For the text-containing cell, return its midpoint in [X, Y] coordinate format. 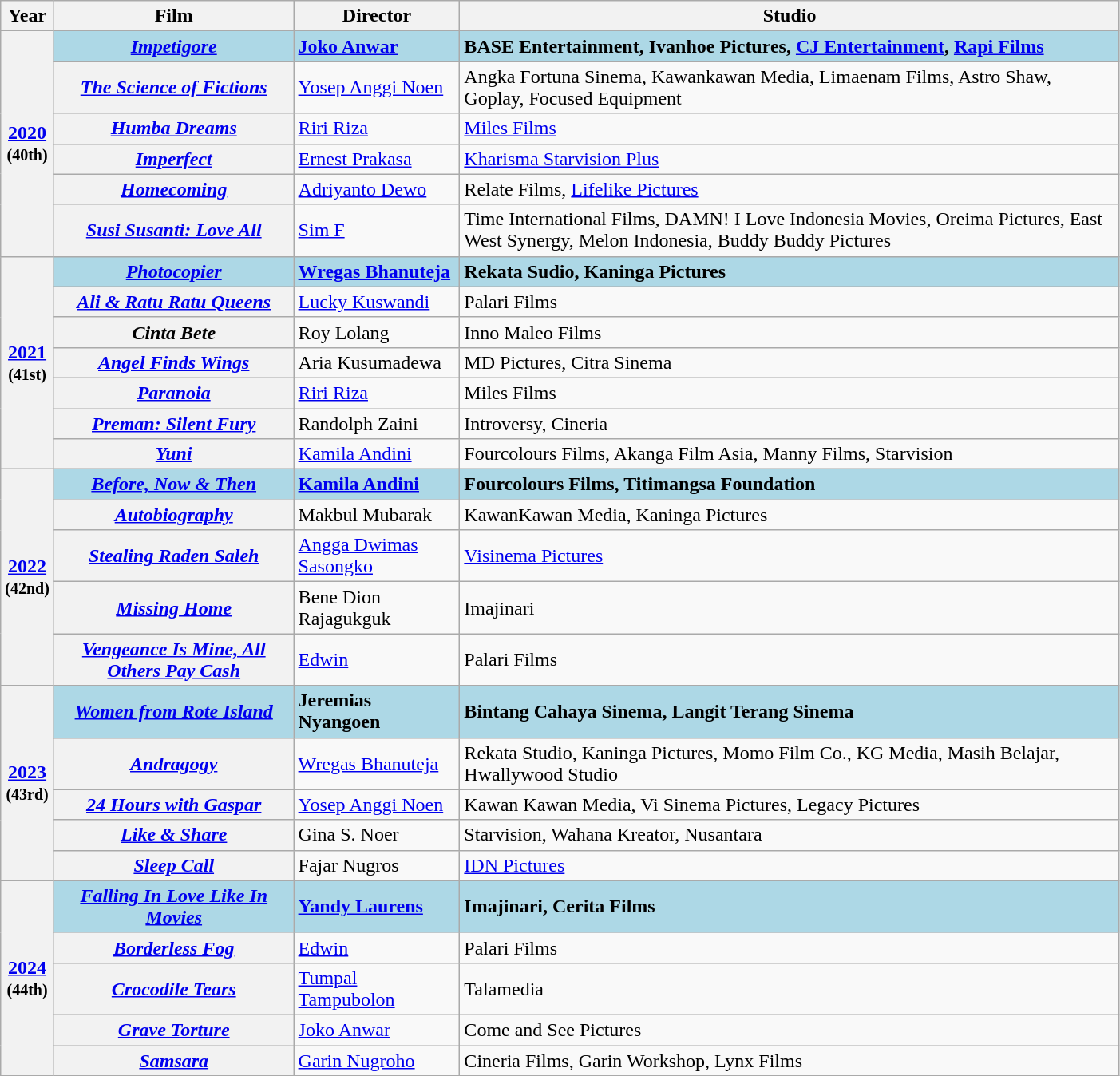
Talamedia [790, 988]
Like & Share [174, 835]
Garin Nugroho [377, 1061]
Cinta Bete [174, 332]
Angka Fortuna Sinema, Kawankawan Media, Limaenam Films, Astro Shaw, Goplay, Focused Equipment [790, 88]
Imajinari [790, 608]
Director [377, 16]
Rekata Studio, Kaninga Pictures, Momo Film Co., KG Media, Masih Belajar, Hwallywood Studio [790, 763]
Relate Films, Lifelike Pictures [790, 189]
Before, Now & Then [174, 485]
2020(40th) [27, 144]
Susi Susanti: Love All [174, 230]
Starvision, Wahana Kreator, Nusantara [790, 835]
24 Hours with Gaspar [174, 805]
Year [27, 16]
Paranoia [174, 393]
2021(41st) [27, 362]
BASE Entertainment, Ivanhoe Pictures, CJ Entertainment, Rapi Films [790, 46]
Kawan Kawan Media, Vi Sinema Pictures, Legacy Pictures [790, 805]
Imajinari, Cerita Films [790, 907]
Yuni [174, 454]
Crocodile Tears [174, 988]
Preman: Silent Fury [174, 424]
Kharisma Starvision Plus [790, 159]
Autobiography [174, 515]
Studio [790, 16]
IDN Pictures [790, 865]
Fajar Nugros [377, 865]
Photocopier [174, 271]
Cineria Films, Garin Workshop, Lynx Films [790, 1061]
Aria Kusumadewa [377, 362]
Women from Rote Island [174, 712]
Vengeance Is Mine, All Others Pay Cash [174, 659]
Gina S. Noer [377, 835]
Roy Lolang [377, 332]
2022(42nd) [27, 578]
Jeremias Nyangoen [377, 712]
Ali & Ratu Ratu Queens [174, 302]
MD Pictures, Citra Sinema [790, 362]
Bene Dion Rajagukguk [377, 608]
Missing Home [174, 608]
Fourcolours Films, Akanga Film Asia, Manny Films, Starvision [790, 454]
Angga Dwimas Sasongko [377, 556]
Fourcolours Films, Titimangsa Foundation [790, 485]
Time International Films, DAMN! I Love Indonesia Movies, Oreima Pictures, East West Synergy, Melon Indonesia, Buddy Buddy Pictures [790, 230]
Sleep Call [174, 865]
Lucky Kuswandi [377, 302]
Humba Dreams [174, 129]
2023(43rd) [27, 783]
Film [174, 16]
The Science of Fictions [174, 88]
Adriyanto Dewo [377, 189]
Inno Maleo Films [790, 332]
Makbul Mubarak [377, 515]
Randolph Zaini [377, 424]
Borderless Fog [174, 947]
Angel Finds Wings [174, 362]
Introversy, Cineria [790, 424]
Falling In Love Like In Movies [174, 907]
2024(44th) [27, 978]
Yandy Laurens [377, 907]
Tumpal Tampubolon [377, 988]
Bintang Cahaya Sinema, Langit Terang Sinema [790, 712]
Grave Torture [174, 1030]
Rekata Sudio, Kaninga Pictures [790, 271]
Come and See Pictures [790, 1030]
Andragogy [174, 763]
Impetigore [174, 46]
Visinema Pictures [790, 556]
Homecoming [174, 189]
Samsara [174, 1061]
Sim F [377, 230]
Ernest Prakasa [377, 159]
KawanKawan Media, Kaninga Pictures [790, 515]
Stealing Raden Saleh [174, 556]
Imperfect [174, 159]
